For the text-containing cell, return its midpoint in [X, Y] coordinate format. 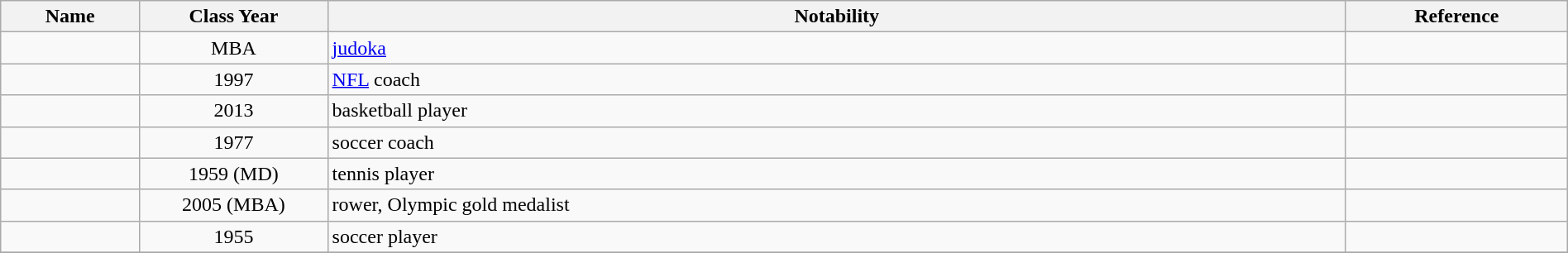
soccer coach [837, 142]
Notability [837, 17]
tennis player [837, 174]
1977 [233, 142]
2005 (MBA) [233, 205]
Name [70, 17]
basketball player [837, 111]
rower, Olympic gold medalist [837, 205]
MBA [233, 48]
soccer player [837, 236]
Class Year [233, 17]
1997 [233, 79]
1959 (MD) [233, 174]
NFL coach [837, 79]
judoka [837, 48]
1955 [233, 236]
Reference [1456, 17]
2013 [233, 111]
